Determine the [X, Y] coordinate at the center of the cell enclosing the given text.  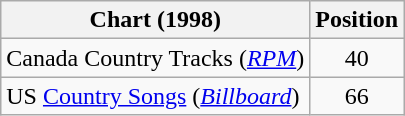
Position [357, 20]
US Country Songs (Billboard) [156, 96]
Chart (1998) [156, 20]
66 [357, 96]
40 [357, 58]
Canada Country Tracks (RPM) [156, 58]
